Find where the given text appears and provide that cell's center as (X, Y) coordinate. 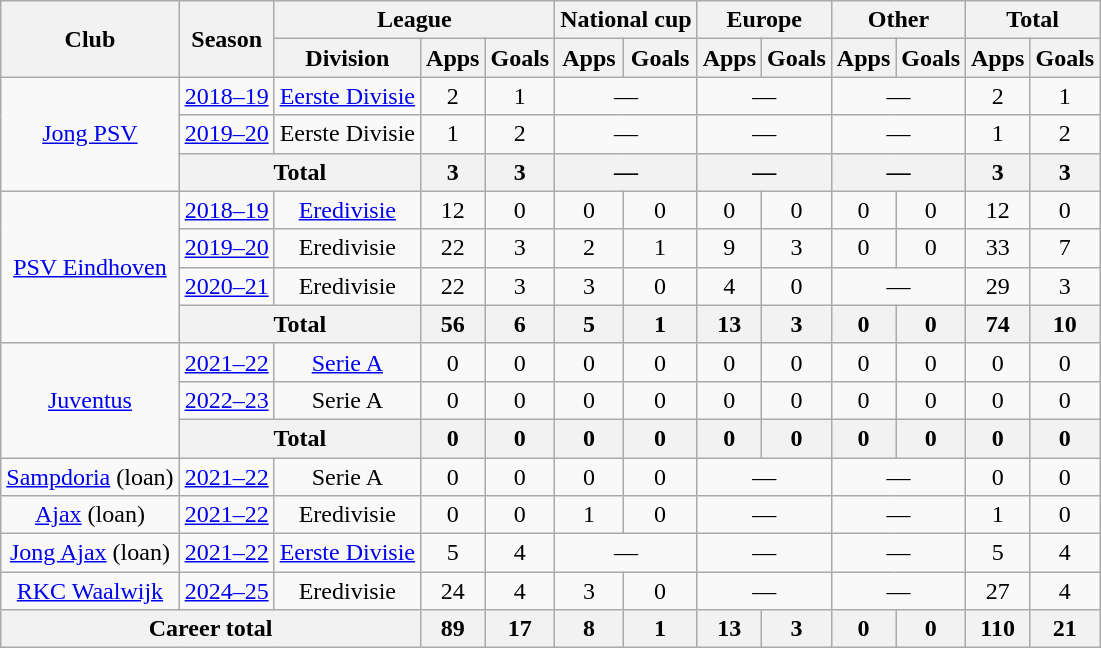
Ajax (loan) (90, 515)
27 (998, 591)
8 (589, 629)
Jong Ajax (loan) (90, 553)
National cup (626, 20)
21 (1065, 629)
Sampdoria (loan) (90, 477)
29 (998, 286)
RKC Waalwijk (90, 591)
110 (998, 629)
2022–23 (226, 400)
Career total (211, 629)
Season (226, 39)
89 (453, 629)
2024–25 (226, 591)
Jong PSV (90, 134)
6 (520, 324)
2020–21 (226, 286)
17 (520, 629)
7 (1065, 248)
33 (998, 248)
Juventus (90, 400)
Division (347, 58)
24 (453, 591)
League (414, 20)
Europe (764, 20)
74 (998, 324)
Other (898, 20)
10 (1065, 324)
9 (729, 248)
Club (90, 39)
PSV Eindhoven (90, 267)
56 (453, 324)
